For the text-containing cell, return its midpoint in [X, Y] coordinate format. 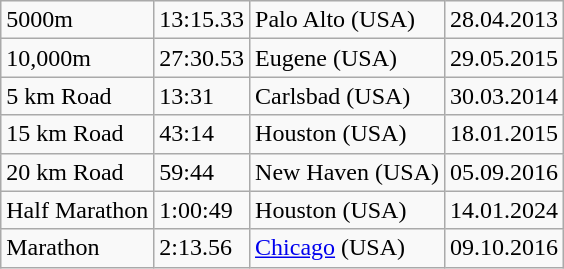
09.10.2016 [504, 248]
Carlsbad (USA) [348, 96]
Chicago (USA) [348, 248]
Eugene (USA) [348, 58]
2:13.56 [202, 248]
59:44 [202, 172]
5 km Road [78, 96]
Half Marathon [78, 210]
18.01.2015 [504, 134]
43:14 [202, 134]
14.01.2024 [504, 210]
20 km Road [78, 172]
27:30.53 [202, 58]
10,000m [78, 58]
15 km Road [78, 134]
13:31 [202, 96]
13:15.33 [202, 20]
29.05.2015 [504, 58]
New Haven (USA) [348, 172]
30.03.2014 [504, 96]
Marathon [78, 248]
05.09.2016 [504, 172]
1:00:49 [202, 210]
Palo Alto (USA) [348, 20]
28.04.2013 [504, 20]
5000m [78, 20]
